Output the (x, y) coordinate of the center of the cell containing the given text.  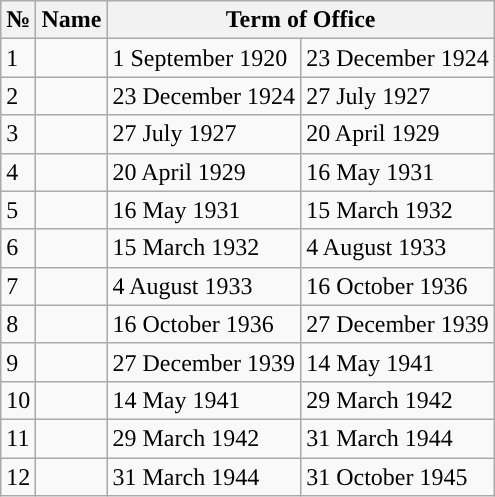
11 (18, 438)
Term of Office (300, 20)
12 (18, 477)
Name (72, 20)
8 (18, 324)
10 (18, 400)
7 (18, 286)
4 (18, 172)
9 (18, 362)
31 October 1945 (398, 477)
2 (18, 96)
1 (18, 58)
5 (18, 210)
№ (18, 20)
3 (18, 134)
6 (18, 248)
1 September 1920 (204, 58)
